Output the (x, y) coordinate of the center of the cell containing the given text.  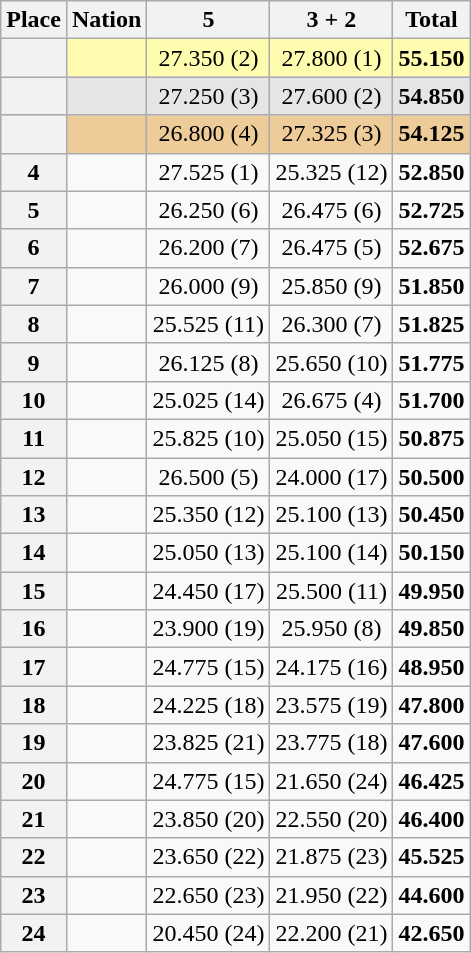
55.150 (432, 58)
23.650 (22) (208, 857)
27.350 (2) (208, 58)
27.800 (1) (332, 58)
26.250 (6) (208, 210)
49.950 (432, 591)
44.600 (432, 895)
Nation (106, 20)
23.575 (19) (332, 705)
51.825 (432, 324)
45.525 (432, 857)
47.800 (432, 705)
18 (34, 705)
23.775 (18) (332, 743)
26.000 (9) (208, 286)
25.100 (14) (332, 553)
22 (34, 857)
52.850 (432, 172)
27.600 (2) (332, 96)
15 (34, 591)
3 + 2 (332, 20)
14 (34, 553)
50.450 (432, 515)
20.450 (24) (208, 933)
26.125 (8) (208, 362)
24 (34, 933)
50.875 (432, 438)
21.650 (24) (332, 781)
25.950 (8) (332, 629)
25.825 (10) (208, 438)
Total (432, 20)
51.775 (432, 362)
49.850 (432, 629)
46.425 (432, 781)
25.350 (12) (208, 515)
54.125 (432, 134)
25.500 (11) (332, 591)
22.200 (21) (332, 933)
9 (34, 362)
Place (34, 20)
25.850 (9) (332, 286)
26.200 (7) (208, 248)
8 (34, 324)
4 (34, 172)
24.225 (18) (208, 705)
21.875 (23) (332, 857)
50.500 (432, 477)
24.450 (17) (208, 591)
24.175 (16) (332, 667)
26.475 (6) (332, 210)
6 (34, 248)
25.025 (14) (208, 400)
13 (34, 515)
26.675 (4) (332, 400)
12 (34, 477)
51.700 (432, 400)
22.550 (20) (332, 819)
23 (34, 895)
26.500 (5) (208, 477)
46.400 (432, 819)
25.100 (13) (332, 515)
11 (34, 438)
54.850 (432, 96)
24.000 (17) (332, 477)
50.150 (432, 553)
26.475 (5) (332, 248)
25.050 (15) (332, 438)
20 (34, 781)
23.850 (20) (208, 819)
26.800 (4) (208, 134)
42.650 (432, 933)
23.825 (21) (208, 743)
25.050 (13) (208, 553)
23.900 (19) (208, 629)
22.650 (23) (208, 895)
17 (34, 667)
16 (34, 629)
7 (34, 286)
26.300 (7) (332, 324)
25.650 (10) (332, 362)
10 (34, 400)
52.675 (432, 248)
21 (34, 819)
19 (34, 743)
47.600 (432, 743)
25.525 (11) (208, 324)
27.525 (1) (208, 172)
48.950 (432, 667)
51.850 (432, 286)
21.950 (22) (332, 895)
27.250 (3) (208, 96)
27.325 (3) (332, 134)
52.725 (432, 210)
25.325 (12) (332, 172)
